Pinpoint the cell where the given text exists, returning its [x, y] midpoint coordinate. 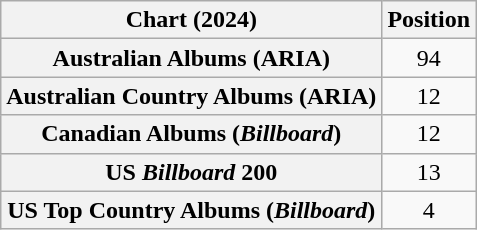
Australian Country Albums (ARIA) [192, 96]
US Billboard 200 [192, 172]
13 [429, 172]
US Top Country Albums (Billboard) [192, 210]
94 [429, 58]
Canadian Albums (Billboard) [192, 134]
Australian Albums (ARIA) [192, 58]
Position [429, 20]
4 [429, 210]
Chart (2024) [192, 20]
